Return the (x, y) coordinate for the center point of the cell that contains the specified text.  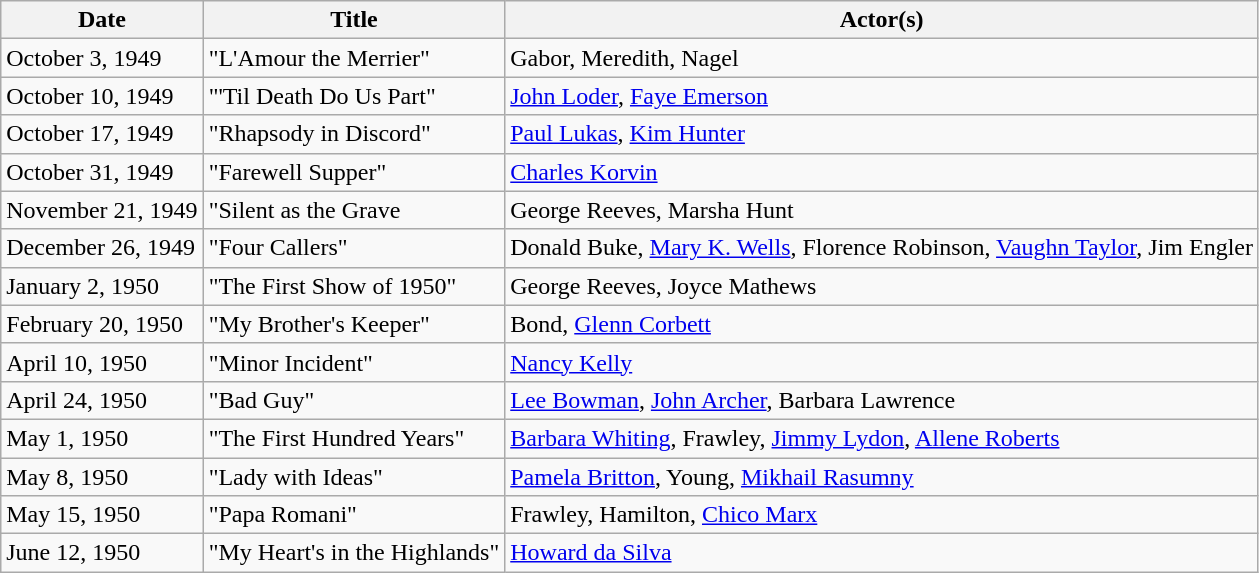
Date (102, 20)
Bond, Glenn Corbett (882, 324)
June 12, 1950 (102, 553)
Nancy Kelly (882, 362)
April 10, 1950 (102, 362)
"Papa Romani" (354, 515)
"Minor Incident" (354, 362)
Donald Buke, Mary K. Wells, Florence Robinson, Vaughn Taylor, Jim Engler (882, 248)
Frawley, Hamilton, Chico Marx (882, 515)
October 31, 1949 (102, 172)
"My Heart's in the Highlands" (354, 553)
"Silent as the Grave (354, 210)
"Rhapsody in Discord" (354, 134)
Barbara Whiting, Frawley, Jimmy Lydon, Allene Roberts (882, 438)
February 20, 1950 (102, 324)
"Lady with Ideas" (354, 477)
"Bad Guy" (354, 400)
April 24, 1950 (102, 400)
Charles Korvin (882, 172)
George Reeves, Joyce Mathews (882, 286)
Gabor, Meredith, Nagel (882, 58)
Lee Bowman, John Archer, Barbara Lawrence (882, 400)
May 15, 1950 (102, 515)
Pamela Britton, Young, Mikhail Rasumny (882, 477)
December 26, 1949 (102, 248)
"Four Callers" (354, 248)
Howard da Silva (882, 553)
October 17, 1949 (102, 134)
Title (354, 20)
"L'Amour the Merrier" (354, 58)
January 2, 1950 (102, 286)
May 8, 1950 (102, 477)
Paul Lukas, Kim Hunter (882, 134)
October 10, 1949 (102, 96)
"My Brother's Keeper" (354, 324)
May 1, 1950 (102, 438)
Actor(s) (882, 20)
"The First Show of 1950" (354, 286)
George Reeves, Marsha Hunt (882, 210)
"'Til Death Do Us Part" (354, 96)
November 21, 1949 (102, 210)
John Loder, Faye Emerson (882, 96)
"The First Hundred Years" (354, 438)
"Farewell Supper" (354, 172)
October 3, 1949 (102, 58)
